Pinpoint the cell where the given text exists, returning its (X, Y) midpoint coordinate. 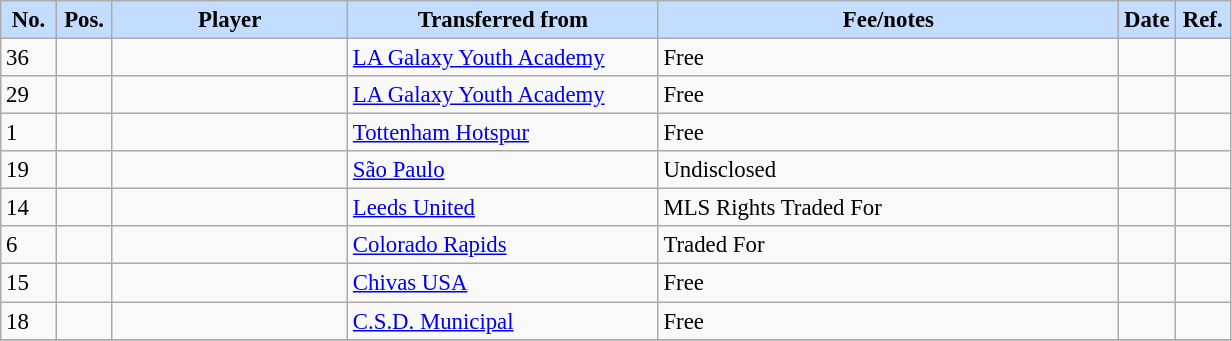
14 (29, 208)
Traded For (888, 245)
Tottenham Hotspur (504, 133)
1 (29, 133)
Undisclosed (888, 170)
6 (29, 245)
C.S.D. Municipal (504, 321)
29 (29, 95)
Date (1147, 20)
MLS Rights Traded For (888, 208)
Pos. (84, 20)
Leeds United (504, 208)
15 (29, 283)
18 (29, 321)
Colorado Rapids (504, 245)
Player (230, 20)
Transferred from (504, 20)
No. (29, 20)
19 (29, 170)
36 (29, 58)
Ref. (1203, 20)
Fee/notes (888, 20)
São Paulo (504, 170)
Chivas USA (504, 283)
